Scan for the cell matching the given text and deliver its (X, Y) coordinate at center. 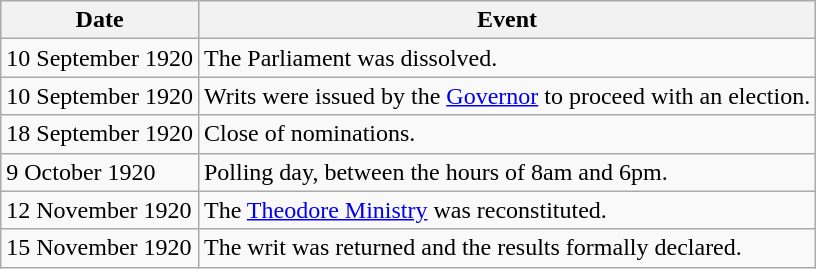
Close of nominations. (506, 134)
Writs were issued by the Governor to proceed with an election. (506, 96)
18 September 1920 (100, 134)
Event (506, 20)
Polling day, between the hours of 8am and 6pm. (506, 172)
15 November 1920 (100, 248)
9 October 1920 (100, 172)
The writ was returned and the results formally declared. (506, 248)
The Parliament was dissolved. (506, 58)
Date (100, 20)
The Theodore Ministry was reconstituted. (506, 210)
12 November 1920 (100, 210)
